Detect which cell encompasses the target text, then output its (x, y) center coordinate. 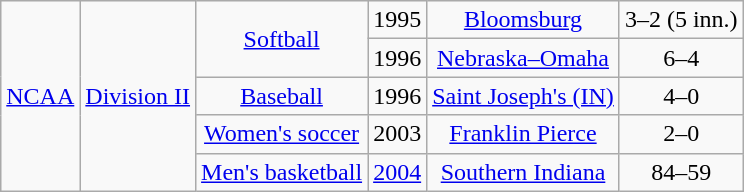
Southern Indiana (524, 172)
NCAA (40, 96)
4–0 (681, 96)
Division II (138, 96)
2003 (398, 134)
84–59 (681, 172)
1995 (398, 20)
6–4 (681, 58)
Women's soccer (282, 134)
Men's basketball (282, 172)
Saint Joseph's (IN) (524, 96)
2–0 (681, 134)
Softball (282, 39)
Franklin Pierce (524, 134)
Baseball (282, 96)
3–2 (5 inn.) (681, 20)
Nebraska–Omaha (524, 58)
2004 (398, 172)
Bloomsburg (524, 20)
